Locate the cell with the specified text and output its (X, Y) center coordinate. 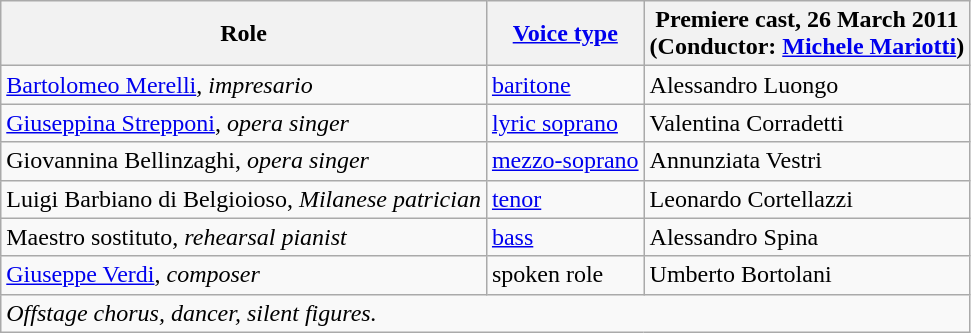
Premiere cast, 26 March 2011(Conductor: Michele Mariotti) (807, 34)
tenor (565, 199)
Giovannina Bellinzaghi, opera singer (244, 161)
mezzo-soprano (565, 161)
Bartolomeo Merelli, impresario (244, 85)
Valentina Corradetti (807, 123)
Luigi Barbiano di Belgioioso, Milanese patrician (244, 199)
Role (244, 34)
Voice type (565, 34)
Umberto Bortolani (807, 275)
lyric soprano (565, 123)
baritone (565, 85)
Offstage chorus, dancer, silent figures. (486, 313)
Giuseppina Strepponi, opera singer (244, 123)
Alessandro Luongo (807, 85)
Annunziata Vestri (807, 161)
bass (565, 237)
Maestro sostituto, rehearsal pianist (244, 237)
Leonardo Cortellazzi (807, 199)
spoken role (565, 275)
Giuseppe Verdi, composer (244, 275)
Alessandro Spina (807, 237)
